Extract the (X, Y) coordinate from the center of the cell holding the provided text.  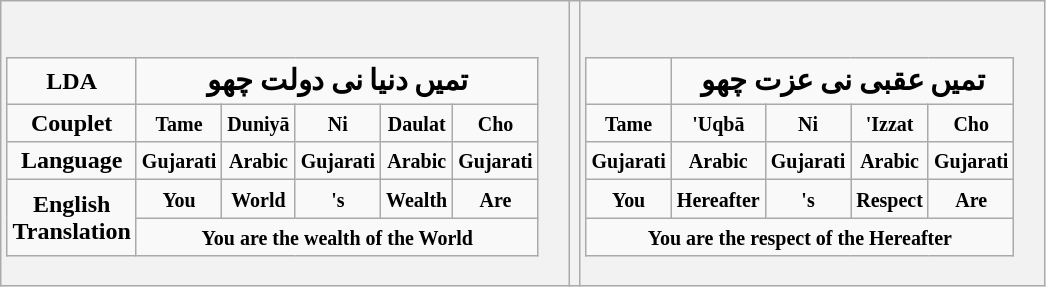
LDA (72, 81)
You are the respect of the Hereafter (800, 237)
'Uqbā (718, 123)
Language (72, 161)
Hereafter (718, 199)
تمیں دنیا نی دولت چھو (337, 81)
تمیں عقبی نی عزت چھو (842, 81)
'Izzat (890, 123)
Respect (890, 199)
EnglishTranslation (72, 218)
You are the wealth of the World (337, 237)
Daulat (417, 123)
Wealth (417, 199)
Couplet (72, 123)
World (258, 199)
Duniyā (258, 123)
